Return (x, y) of the center of cell containing provided text 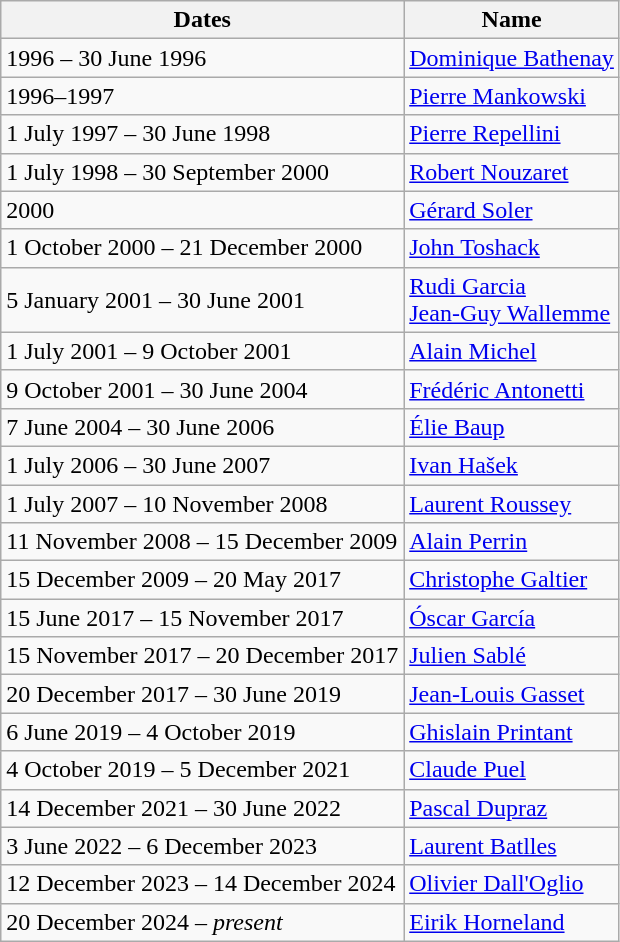
1996 – 30 June 1996 (202, 58)
2000 (202, 210)
11 November 2008 – 15 December 2009 (202, 542)
9 October 2001 – 30 June 2004 (202, 389)
Claude Puel (512, 770)
5 January 2001 – 30 June 2001 (202, 300)
6 June 2019 – 4 October 2019 (202, 732)
20 December 2024 – present (202, 922)
Laurent Batlles (512, 846)
Julien Sablé (512, 656)
Pascal Dupraz (512, 808)
Olivier Dall'Oglio (512, 884)
1 July 1998 – 30 September 2000 (202, 172)
Jean-Louis Gasset (512, 694)
1 July 1997 – 30 June 1998 (202, 134)
Name (512, 20)
Alain Perrin (512, 542)
Pierre Mankowski (512, 96)
15 November 2017 – 20 December 2017 (202, 656)
15 December 2009 – 20 May 2017 (202, 580)
Alain Michel (512, 351)
1 October 2000 – 21 December 2000 (202, 248)
12 December 2023 – 14 December 2024 (202, 884)
1 July 2006 – 30 June 2007 (202, 465)
7 June 2004 – 30 June 2006 (202, 427)
Dominique Bathenay (512, 58)
4 October 2019 – 5 December 2021 (202, 770)
Óscar García (512, 618)
Gérard Soler (512, 210)
Robert Nouzaret (512, 172)
14 December 2021 – 30 June 2022 (202, 808)
Christophe Galtier (512, 580)
Ivan Hašek (512, 465)
3 June 2022 – 6 December 2023 (202, 846)
Ghislain Printant (512, 732)
Rudi GarciaJean-Guy Wallemme (512, 300)
Eirik Horneland (512, 922)
Élie Baup (512, 427)
1 July 2001 – 9 October 2001 (202, 351)
Frédéric Antonetti (512, 389)
John Toshack (512, 248)
Pierre Repellini (512, 134)
15 June 2017 – 15 November 2017 (202, 618)
1 July 2007 – 10 November 2008 (202, 503)
1996–1997 (202, 96)
Dates (202, 20)
20 December 2017 – 30 June 2019 (202, 694)
Laurent Roussey (512, 503)
